Extract the (x, y) coordinate from the center of the cell holding the provided text.  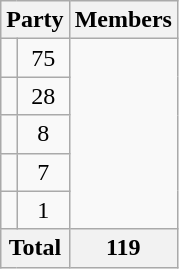
1 (43, 210)
Members (123, 20)
119 (123, 248)
75 (43, 58)
28 (43, 96)
7 (43, 172)
8 (43, 134)
Party (35, 20)
Total (35, 248)
